Output the [X, Y] coordinate of the center of the cell containing the given text.  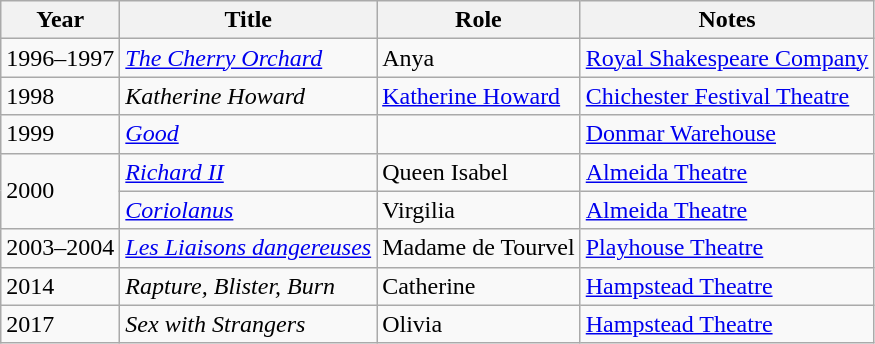
Anya [479, 58]
Sex with Strangers [248, 324]
Donmar Warehouse [727, 134]
Playhouse Theatre [727, 248]
Year [60, 20]
Good [248, 134]
Chichester Festival Theatre [727, 96]
2000 [60, 191]
Royal Shakespeare Company [727, 58]
2014 [60, 286]
2017 [60, 324]
Virgilia [479, 210]
Coriolanus [248, 210]
Catherine [479, 286]
2003–2004 [60, 248]
Les Liaisons dangereuses [248, 248]
Rapture, Blister, Burn [248, 286]
Richard II [248, 172]
1996–1997 [60, 58]
Madame de Tourvel [479, 248]
Notes [727, 20]
Olivia [479, 324]
1999 [60, 134]
1998 [60, 96]
Title [248, 20]
Queen Isabel [479, 172]
Role [479, 20]
The Cherry Orchard [248, 58]
